Provide the (X, Y) coordinate of the cell's center where the given text is located.  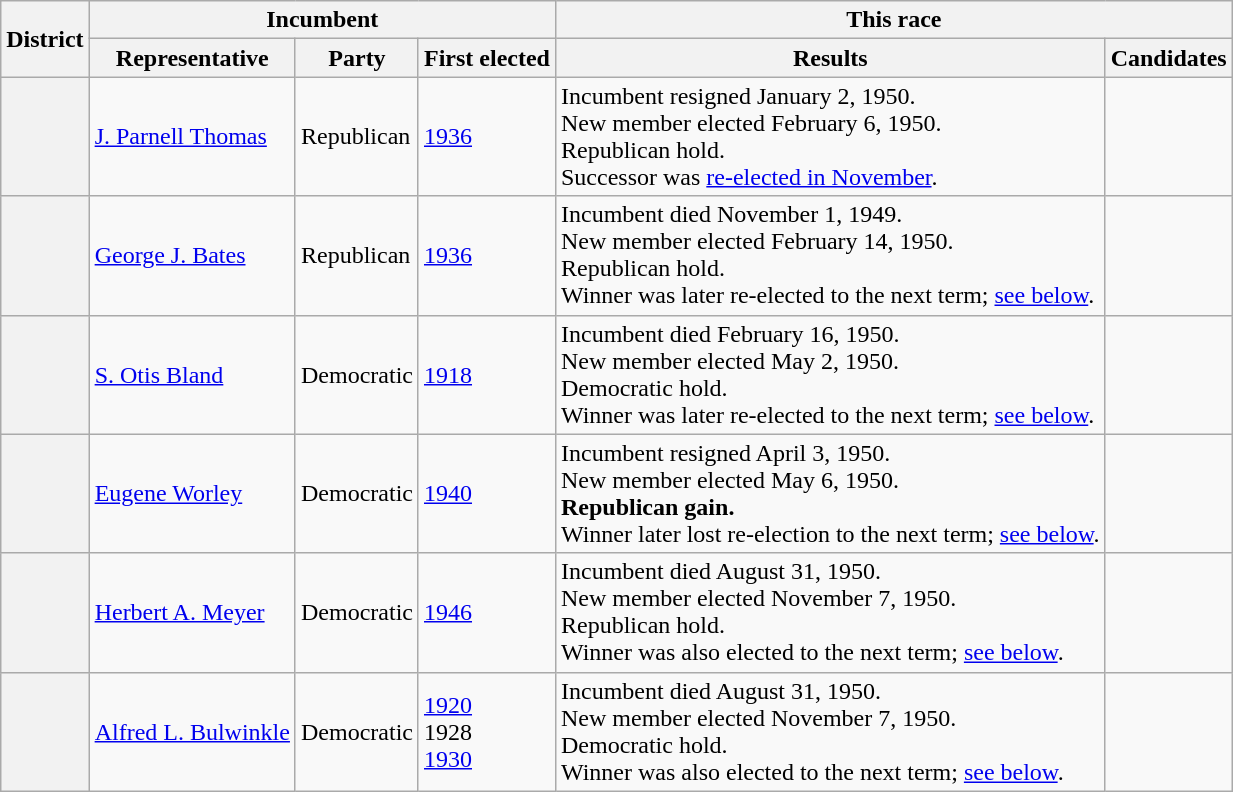
S. Otis Bland (192, 374)
District (45, 39)
Incumbent died August 31, 1950.New member elected November 7, 1950.Democratic hold.Winner was also elected to the next term; see below. (830, 732)
This race (894, 20)
Party (356, 58)
Representative (192, 58)
Candidates (1168, 58)
Alfred L. Bulwinkle (192, 732)
Incumbent died August 31, 1950.New member elected November 7, 1950.Republican hold.Winner was also elected to the next term; see below. (830, 612)
1918 (486, 374)
Results (830, 58)
Incumbent resigned April 3, 1950.New member elected May 6, 1950.Republican gain.Winner later lost re-election to the next term; see below. (830, 494)
Incumbent (322, 20)
Incumbent died November 1, 1949.New member elected February 14, 1950.Republican hold.Winner was later re-elected to the next term; see below. (830, 256)
J. Parnell Thomas (192, 136)
1940 (486, 494)
George J. Bates (192, 256)
Eugene Worley (192, 494)
Herbert A. Meyer (192, 612)
Incumbent resigned January 2, 1950.New member elected February 6, 1950.Republican hold.Successor was re-elected in November. (830, 136)
Incumbent died February 16, 1950.New member elected May 2, 1950.Democratic hold.Winner was later re-elected to the next term; see below. (830, 374)
19201928 1930 (486, 732)
1946 (486, 612)
First elected (486, 58)
